Pinpoint the cell where the given text exists, returning its (X, Y) midpoint coordinate. 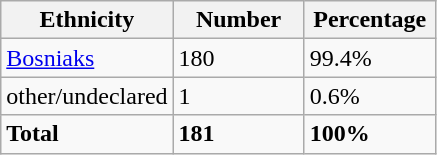
Number (238, 20)
180 (238, 58)
181 (238, 134)
Bosniaks (87, 58)
1 (238, 96)
Total (87, 134)
100% (370, 134)
Ethnicity (87, 20)
0.6% (370, 96)
99.4% (370, 58)
Percentage (370, 20)
other/undeclared (87, 96)
